Capture the cell that displays the provided text and extract its [X, Y] central coordinate. 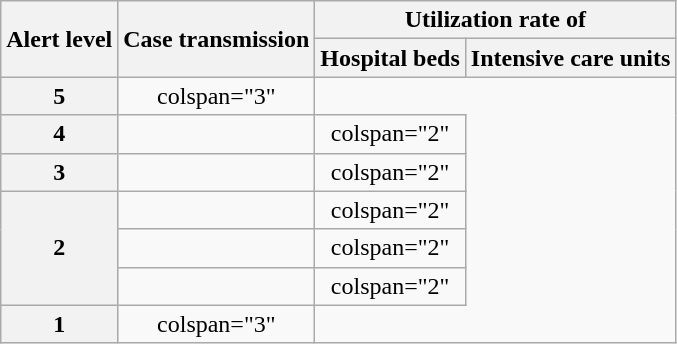
2 [60, 248]
Utilization rate of [496, 20]
3 [60, 172]
4 [60, 134]
Case transmission [216, 39]
5 [60, 96]
1 [60, 324]
Alert level [60, 39]
Intensive care units [570, 58]
Hospital beds [390, 58]
